Output the [X, Y] coordinate of the center of the cell containing the given text.  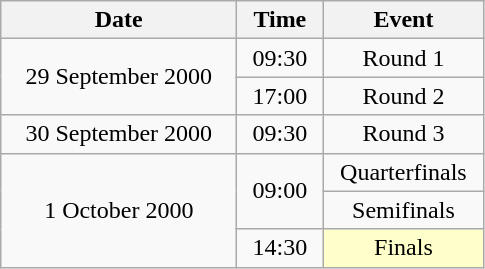
30 September 2000 [119, 134]
Round 1 [404, 58]
Round 3 [404, 134]
Quarterfinals [404, 172]
Round 2 [404, 96]
29 September 2000 [119, 77]
Event [404, 20]
1 October 2000 [119, 210]
09:00 [280, 191]
14:30 [280, 248]
Time [280, 20]
Date [119, 20]
Semifinals [404, 210]
17:00 [280, 96]
Finals [404, 248]
